Return [x, y] of the center of cell containing provided text 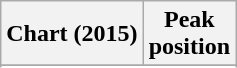
Peakposition [189, 34]
Chart (2015) [72, 34]
